Capture the cell that displays the provided text and extract its (x, y) central coordinate. 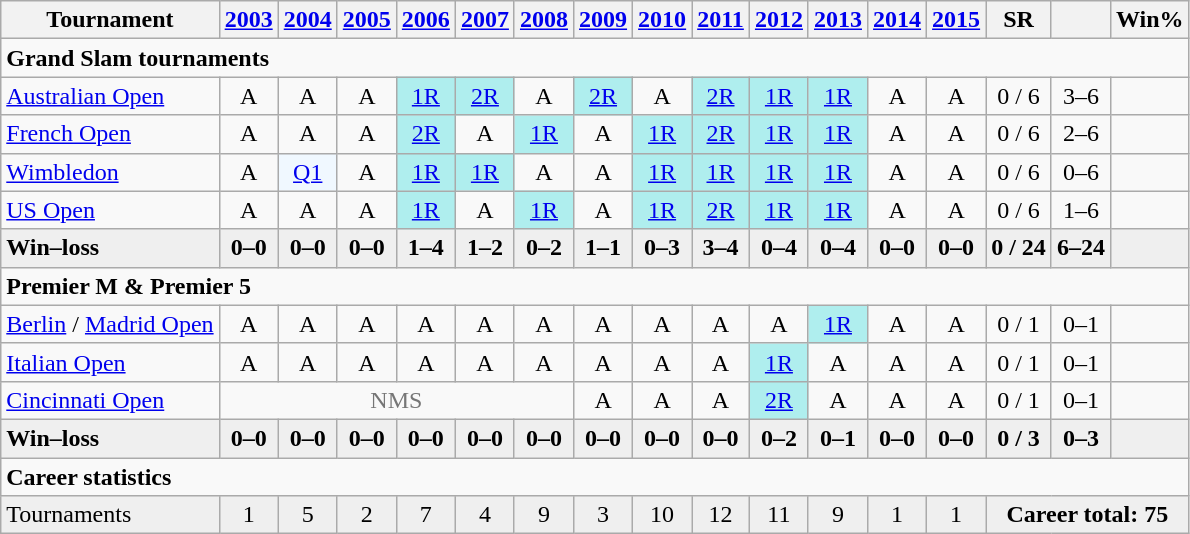
2008 (544, 20)
2009 (604, 20)
1–4 (426, 248)
2010 (662, 20)
6–24 (1080, 248)
1–2 (484, 248)
2007 (484, 20)
5 (308, 515)
3–4 (721, 248)
Italian Open (110, 362)
7 (426, 515)
Australian Open (110, 96)
Q1 (308, 172)
2013 (838, 20)
Career total: 75 (1088, 515)
2011 (721, 20)
Wimbledon (110, 172)
2015 (956, 20)
2005 (366, 20)
2012 (778, 20)
12 (721, 515)
3–6 (1080, 96)
2014 (898, 20)
2003 (248, 20)
0–6 (1080, 172)
2 (366, 515)
Tournament (110, 20)
2004 (308, 20)
10 (662, 515)
US Open (110, 210)
SR (1019, 20)
Tournaments (110, 515)
0 / 3 (1019, 438)
4 (484, 515)
2006 (426, 20)
NMS (396, 400)
French Open (110, 134)
0 / 24 (1019, 248)
1–6 (1080, 210)
11 (778, 515)
Cincinnati Open (110, 400)
1–1 (604, 248)
Premier M & Premier 5 (595, 286)
Career statistics (595, 477)
Berlin / Madrid Open (110, 324)
Grand Slam tournaments (595, 58)
3 (604, 515)
Win% (1150, 20)
2–6 (1080, 134)
